Detect which cell encompasses the target text, then output its [X, Y] center coordinate. 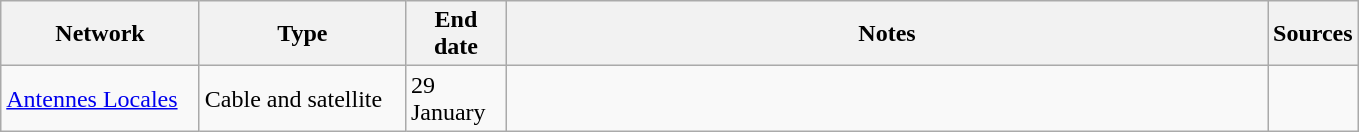
29 January [456, 98]
Type [302, 34]
Notes [886, 34]
End date [456, 34]
Network [100, 34]
Sources [1314, 34]
Antennes Locales [100, 98]
Cable and satellite [302, 98]
